Search for the cell housing the specified text and yield its [x, y] center coordinate. 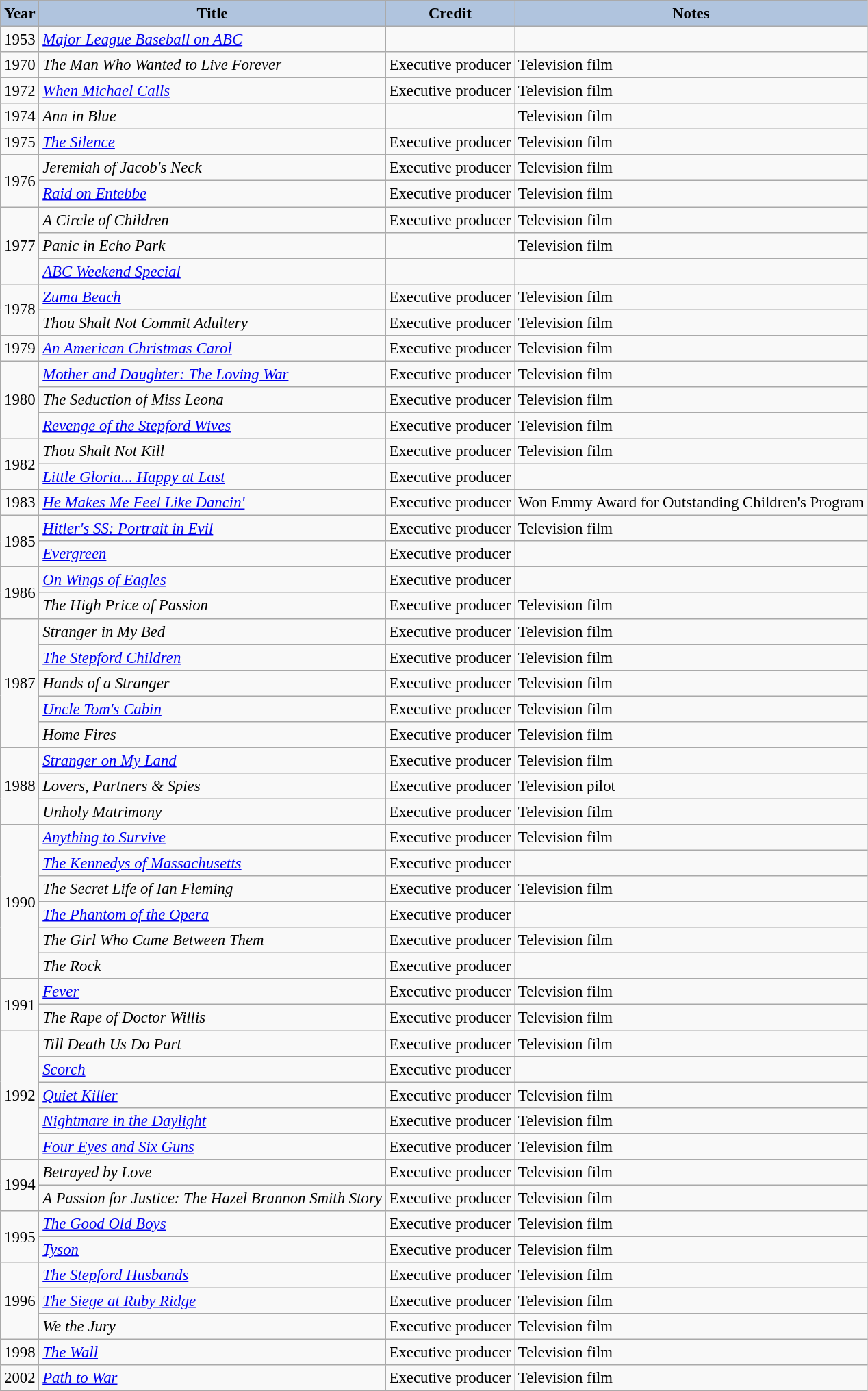
The Wall [212, 1353]
2002 [20, 1378]
Scorch [212, 1069]
1996 [20, 1301]
1986 [20, 593]
We the Jury [212, 1327]
When Michael Calls [212, 91]
1975 [20, 142]
1998 [20, 1353]
Zuma Beach [212, 297]
Path to War [212, 1378]
Major League Baseball on ABC [212, 40]
The High Price of Passion [212, 606]
He Makes Me Feel Like Dancin' [212, 503]
Title [212, 14]
Lovers, Partners & Spies [212, 786]
The Good Old Boys [212, 1224]
The Man Who Wanted to Live Forever [212, 65]
Stranger in My Bed [212, 631]
Little Gloria... Happy at Last [212, 477]
Uncle Tom's Cabin [212, 709]
1977 [20, 245]
The Stepford Children [212, 657]
Credit [450, 14]
1988 [20, 786]
Mother and Daughter: The Loving War [212, 374]
Raid on Entebbe [212, 194]
Hitler's SS: Portrait in Evil [212, 529]
The Girl Who Came Between Them [212, 940]
Hands of a Stranger [212, 683]
A Circle of Children [212, 220]
The Silence [212, 142]
Evergreen [212, 554]
Nightmare in the Daylight [212, 1120]
1980 [20, 400]
1972 [20, 91]
The Siege at Ruby Ridge [212, 1301]
Unholy Matrimony [212, 812]
1987 [20, 683]
Home Fires [212, 735]
1970 [20, 65]
Won Emmy Award for Outstanding Children's Program [691, 503]
Betrayed by Love [212, 1173]
An American Christmas Carol [212, 349]
1992 [20, 1095]
The Phantom of the Opera [212, 915]
Television pilot [691, 786]
The Secret Life of Ian Fleming [212, 889]
Anything to Survive [212, 838]
1978 [20, 310]
1990 [20, 902]
Stranger on My Land [212, 760]
Ann in Blue [212, 116]
Notes [691, 14]
ABC Weekend Special [212, 271]
Quiet Killer [212, 1095]
1974 [20, 116]
The Rock [212, 966]
Till Death Us Do Part [212, 1044]
A Passion for Justice: The Hazel Brannon Smith Story [212, 1198]
1979 [20, 349]
1985 [20, 541]
Tyson [212, 1249]
1995 [20, 1237]
1982 [20, 464]
Revenge of the Stepford Wives [212, 425]
1953 [20, 40]
The Kennedys of Massachusetts [212, 864]
Fever [212, 992]
Thou Shalt Not Kill [212, 451]
Four Eyes and Six Guns [212, 1146]
The Rape of Doctor Willis [212, 1018]
The Seduction of Miss Leona [212, 400]
Year [20, 14]
1994 [20, 1185]
Panic in Echo Park [212, 245]
1991 [20, 1005]
Jeremiah of Jacob's Neck [212, 168]
1976 [20, 181]
Thou Shalt Not Commit Adultery [212, 323]
The Stepford Husbands [212, 1275]
On Wings of Eagles [212, 580]
1983 [20, 503]
